Determine the (X, Y) coordinate at the center of the cell enclosing the given text.  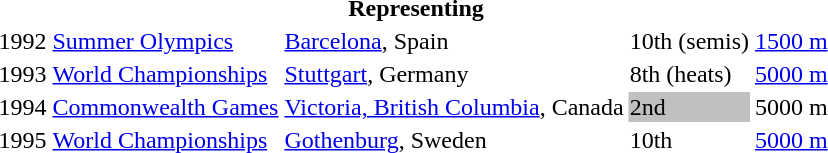
Victoria, British Columbia, Canada (454, 107)
World Championships (166, 74)
Barcelona, Spain (454, 41)
Summer Olympics (166, 41)
Commonwealth Games (166, 107)
2nd (689, 107)
8th (heats) (689, 74)
Stuttgart, Germany (454, 74)
10th (semis) (689, 41)
